Output the (X, Y) coordinate of the center of the cell containing the given text.  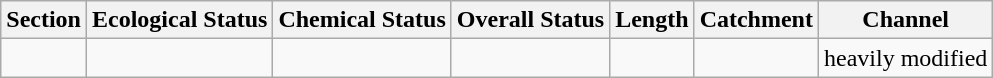
Catchment (756, 20)
heavily modified (905, 58)
Chemical Status (362, 20)
Length (652, 20)
Section (44, 20)
Channel (905, 20)
Ecological Status (179, 20)
Overall Status (530, 20)
